Determine the (X, Y) coordinate at the center of the cell enclosing the given text.  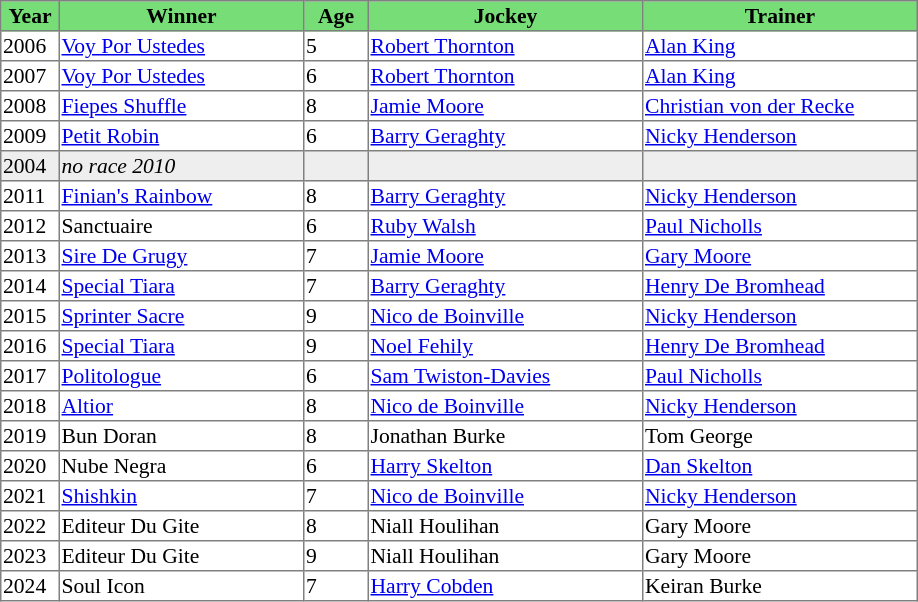
2022 (30, 526)
2012 (30, 226)
Finian's Rainbow (181, 196)
Fiepes Shuffle (181, 106)
2011 (30, 196)
Soul Icon (181, 586)
Sanctuaire (181, 226)
Winner (181, 16)
Sire De Grugy (181, 256)
Sprinter Sacre (181, 316)
2013 (30, 256)
Trainer (780, 16)
2018 (30, 406)
2007 (30, 76)
no race 2010 (181, 166)
Harry Skelton (505, 466)
2020 (30, 466)
Age (336, 16)
2014 (30, 286)
Christian von der Recke (780, 106)
2017 (30, 376)
2009 (30, 136)
Jockey (505, 16)
Sam Twiston-Davies (505, 376)
Tom George (780, 436)
Harry Cobden (505, 586)
Keiran Burke (780, 586)
2006 (30, 46)
5 (336, 46)
Bun Doran (181, 436)
Year (30, 16)
Dan Skelton (780, 466)
Petit Robin (181, 136)
Altior (181, 406)
Noel Fehily (505, 346)
Ruby Walsh (505, 226)
2024 (30, 586)
2021 (30, 496)
Jonathan Burke (505, 436)
Shishkin (181, 496)
2015 (30, 316)
Nube Negra (181, 466)
2019 (30, 436)
2004 (30, 166)
2016 (30, 346)
2023 (30, 556)
Politologue (181, 376)
2008 (30, 106)
